Return the [X, Y] coordinate for the center point of the cell that contains the specified text.  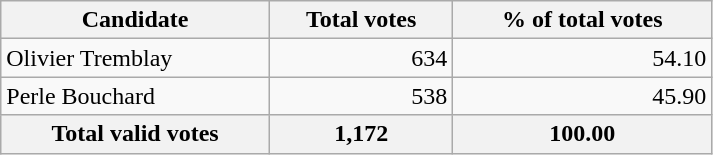
Total votes [360, 20]
Candidate [136, 20]
54.10 [582, 58]
45.90 [582, 96]
1,172 [360, 134]
538 [360, 96]
Olivier Tremblay [136, 58]
100.00 [582, 134]
% of total votes [582, 20]
Total valid votes [136, 134]
Perle Bouchard [136, 96]
634 [360, 58]
